Capture the cell that displays the provided text and extract its (X, Y) central coordinate. 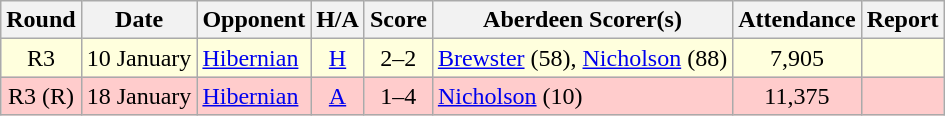
7,905 (797, 58)
Round (41, 20)
18 January (139, 96)
11,375 (797, 96)
1–4 (398, 96)
R3 (41, 58)
R3 (R) (41, 96)
2–2 (398, 58)
Aberdeen Scorer(s) (582, 20)
Attendance (797, 20)
Report (902, 20)
Nicholson (10) (582, 96)
Brewster (58), Nicholson (88) (582, 58)
Opponent (254, 20)
H (338, 58)
10 January (139, 58)
Score (398, 20)
A (338, 96)
Date (139, 20)
H/A (338, 20)
